From the cell containing the given text, extract its center point as (X, Y) coordinate. 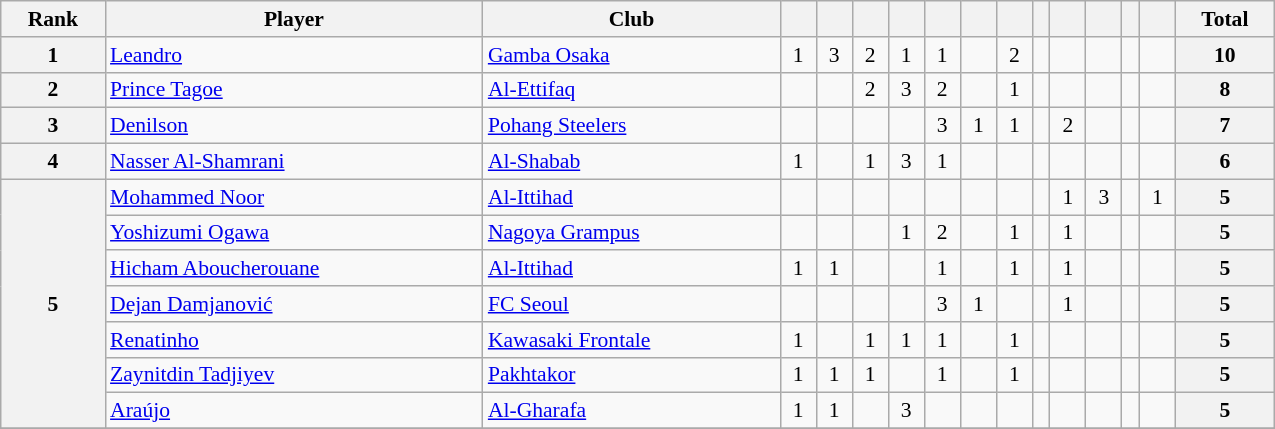
Nagoya Grampus (632, 233)
Al-Shabab (632, 162)
Renatinho (294, 340)
Mohammed Noor (294, 197)
Yoshizumi Ogawa (294, 233)
Hicham Aboucherouane (294, 269)
Leandro (294, 55)
Denilson (294, 126)
4 (53, 162)
Pakhtakor (632, 375)
6 (1224, 162)
Araújo (294, 411)
Dejan Damjanović (294, 304)
Pohang Steelers (632, 126)
8 (1224, 90)
Player (294, 19)
Gamba Osaka (632, 55)
7 (1224, 126)
Rank (53, 19)
Kawasaki Frontale (632, 340)
Prince Tagoe (294, 90)
Zaynitdin Tadjiyev (294, 375)
Club (632, 19)
10 (1224, 55)
Nasser Al-Shamrani (294, 162)
FC Seoul (632, 304)
Al-Ettifaq (632, 90)
Total (1224, 19)
Al-Gharafa (632, 411)
